Output the (X, Y) coordinate of the center of the cell containing the given text.  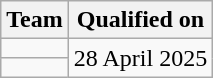
28 April 2025 (140, 58)
Qualified on (140, 20)
Team (35, 20)
